Scan for the cell matching the given text and deliver its (x, y) coordinate at center. 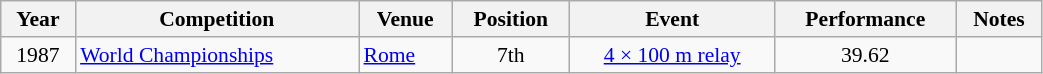
7th (511, 55)
Competition (216, 19)
World Championships (216, 55)
Venue (406, 19)
1987 (38, 55)
4 × 100 m relay (672, 55)
Year (38, 19)
Position (511, 19)
39.62 (866, 55)
Notes (999, 19)
Rome (406, 55)
Performance (866, 19)
Event (672, 19)
